Capture the cell that displays the provided text and extract its [X, Y] central coordinate. 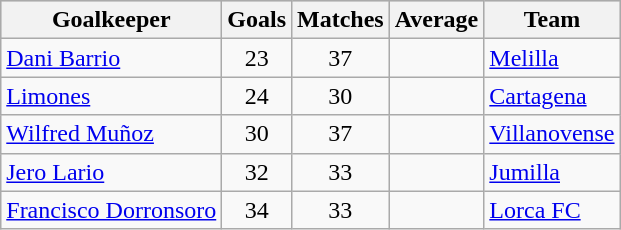
Jumilla [552, 172]
Goalkeeper [112, 20]
24 [257, 96]
Francisco Dorronsoro [112, 210]
Dani Barrio [112, 58]
23 [257, 58]
34 [257, 210]
Cartagena [552, 96]
Team [552, 20]
Average [436, 20]
Jero Lario [112, 172]
32 [257, 172]
Melilla [552, 58]
Matches [341, 20]
Goals [257, 20]
Villanovense [552, 134]
Limones [112, 96]
Wilfred Muñoz [112, 134]
Lorca FC [552, 210]
